For the text-containing cell, return its midpoint in [X, Y] coordinate format. 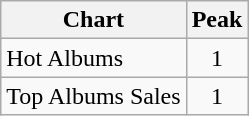
Chart [94, 20]
Hot Albums [94, 58]
Top Albums Sales [94, 96]
Peak [217, 20]
